Identify which cell holds the provided text, then report its [x, y] central coordinate. 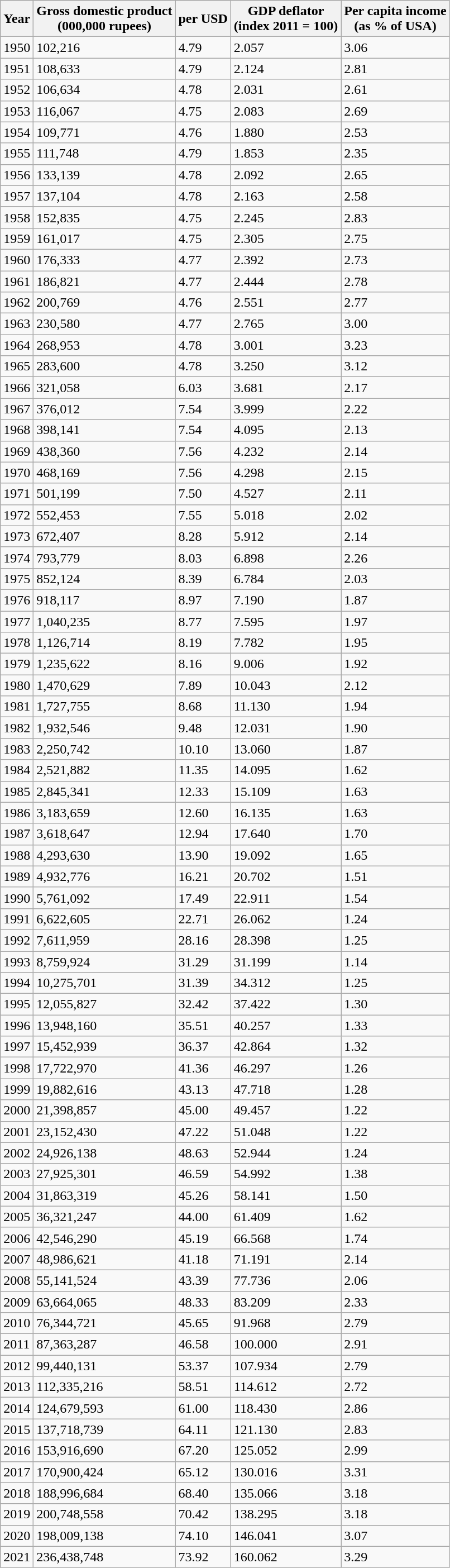
1,470,629 [104, 685]
176,333 [104, 260]
4.298 [286, 473]
1.853 [286, 154]
321,058 [104, 388]
48,986,621 [104, 1259]
2017 [17, 1472]
2001 [17, 1132]
1980 [17, 685]
1965 [17, 366]
1982 [17, 728]
118.430 [286, 1408]
2007 [17, 1259]
1970 [17, 473]
31.29 [203, 961]
41.36 [203, 1068]
4,932,776 [104, 876]
15,452,939 [104, 1047]
46.59 [203, 1174]
6.03 [203, 388]
1954 [17, 132]
Year [17, 19]
1955 [17, 154]
12.60 [203, 813]
1.97 [395, 622]
49.457 [286, 1111]
43.39 [203, 1280]
2.35 [395, 154]
3.06 [395, 47]
7.782 [286, 643]
1986 [17, 813]
9.006 [286, 664]
1958 [17, 217]
2.02 [395, 515]
236,438,748 [104, 1557]
2020 [17, 1536]
1960 [17, 260]
46.297 [286, 1068]
1981 [17, 707]
61.00 [203, 1408]
3.250 [286, 366]
109,771 [104, 132]
1971 [17, 494]
48.63 [203, 1153]
7.190 [286, 600]
1969 [17, 451]
2.765 [286, 324]
186,821 [104, 281]
2,845,341 [104, 792]
8.28 [203, 536]
Per capita income(as % of USA) [395, 19]
12,055,827 [104, 1004]
Gross domestic product (000,000 rupees) [104, 19]
1.33 [395, 1026]
17.49 [203, 898]
137,718,739 [104, 1429]
1967 [17, 409]
5.018 [286, 515]
2.91 [395, 1345]
3.12 [395, 366]
48.33 [203, 1302]
2006 [17, 1238]
1961 [17, 281]
11.35 [203, 770]
2.58 [395, 196]
42,546,290 [104, 1238]
1.14 [395, 961]
8,759,924 [104, 961]
1992 [17, 940]
6.898 [286, 557]
1956 [17, 175]
1966 [17, 388]
1962 [17, 303]
1952 [17, 90]
1957 [17, 196]
125.052 [286, 1451]
107.934 [286, 1366]
2000 [17, 1111]
2.15 [395, 473]
45.19 [203, 1238]
46.58 [203, 1345]
852,124 [104, 579]
63,664,065 [104, 1302]
121.130 [286, 1429]
77.736 [286, 1280]
58.51 [203, 1387]
74.10 [203, 1536]
198,009,138 [104, 1536]
3.681 [286, 388]
672,407 [104, 536]
501,199 [104, 494]
23,152,430 [104, 1132]
1985 [17, 792]
108,633 [104, 69]
3.001 [286, 345]
2.083 [286, 111]
3.999 [286, 409]
68.40 [203, 1493]
1.30 [395, 1004]
26.062 [286, 919]
43.13 [203, 1089]
13.060 [286, 749]
793,779 [104, 557]
3.31 [395, 1472]
2.65 [395, 175]
1.32 [395, 1047]
1988 [17, 855]
1.90 [395, 728]
2019 [17, 1514]
42.864 [286, 1047]
112,335,216 [104, 1387]
20.702 [286, 876]
1964 [17, 345]
1996 [17, 1026]
2.17 [395, 388]
161,017 [104, 239]
32.42 [203, 1004]
200,769 [104, 303]
2008 [17, 1280]
1,235,622 [104, 664]
15.109 [286, 792]
2012 [17, 1366]
40.257 [286, 1026]
27,925,301 [104, 1174]
4.232 [286, 451]
1991 [17, 919]
137,104 [104, 196]
1.26 [395, 1068]
2.78 [395, 281]
2.305 [286, 239]
22.911 [286, 898]
31,863,319 [104, 1195]
2.73 [395, 260]
3,618,647 [104, 834]
1987 [17, 834]
7,611,959 [104, 940]
12.031 [286, 728]
10.10 [203, 749]
83.209 [286, 1302]
1989 [17, 876]
13,948,160 [104, 1026]
28.16 [203, 940]
76,344,721 [104, 1323]
2015 [17, 1429]
2.99 [395, 1451]
1999 [17, 1089]
3,183,659 [104, 813]
36,321,247 [104, 1217]
2.81 [395, 69]
133,139 [104, 175]
2,250,742 [104, 749]
2011 [17, 1345]
106,634 [104, 90]
8.39 [203, 579]
45.00 [203, 1111]
1972 [17, 515]
8.16 [203, 664]
1990 [17, 898]
170,900,424 [104, 1472]
24,926,138 [104, 1153]
35.51 [203, 1026]
268,953 [104, 345]
7.89 [203, 685]
114.612 [286, 1387]
1994 [17, 983]
11.130 [286, 707]
1976 [17, 600]
2.06 [395, 1280]
5,761,092 [104, 898]
1968 [17, 430]
52.944 [286, 1153]
41.18 [203, 1259]
1975 [17, 579]
17,722,970 [104, 1068]
2.22 [395, 409]
9.48 [203, 728]
1.70 [395, 834]
2.75 [395, 239]
2.03 [395, 579]
1.50 [395, 1195]
22.71 [203, 919]
16.21 [203, 876]
8.77 [203, 622]
1.94 [395, 707]
1.74 [395, 1238]
2.86 [395, 1408]
111,748 [104, 154]
10,275,701 [104, 983]
398,141 [104, 430]
1959 [17, 239]
19.092 [286, 855]
per USD [203, 19]
2.13 [395, 430]
918,117 [104, 600]
87,363,287 [104, 1345]
GDP deflator(index 2011 = 100) [286, 19]
3.07 [395, 1536]
34.312 [286, 983]
376,012 [104, 409]
2.69 [395, 111]
283,600 [104, 366]
36.37 [203, 1047]
3.00 [395, 324]
8.68 [203, 707]
73.92 [203, 1557]
1.28 [395, 1089]
1,126,714 [104, 643]
14.095 [286, 770]
16.135 [286, 813]
1977 [17, 622]
153,916,690 [104, 1451]
1,932,546 [104, 728]
130.016 [286, 1472]
1983 [17, 749]
91.968 [286, 1323]
1995 [17, 1004]
8.19 [203, 643]
4,293,630 [104, 855]
4.527 [286, 494]
65.12 [203, 1472]
54.992 [286, 1174]
468,169 [104, 473]
51.048 [286, 1132]
2.092 [286, 175]
31.199 [286, 961]
1963 [17, 324]
188,996,684 [104, 1493]
552,453 [104, 515]
4.095 [286, 430]
230,580 [104, 324]
135.066 [286, 1493]
1950 [17, 47]
146.041 [286, 1536]
438,360 [104, 451]
2002 [17, 1153]
58.141 [286, 1195]
37.422 [286, 1004]
3.29 [395, 1557]
99,440,131 [104, 1366]
1.65 [395, 855]
45.26 [203, 1195]
1951 [17, 69]
2.163 [286, 196]
1997 [17, 1047]
19,882,616 [104, 1089]
1.38 [395, 1174]
44.00 [203, 1217]
1974 [17, 557]
10.043 [286, 685]
71.191 [286, 1259]
1953 [17, 111]
2.61 [395, 90]
6.784 [286, 579]
70.42 [203, 1514]
53.37 [203, 1366]
2.444 [286, 281]
2.72 [395, 1387]
2.77 [395, 303]
116,067 [104, 111]
100.000 [286, 1345]
66.568 [286, 1238]
6,622,605 [104, 919]
1998 [17, 1068]
2009 [17, 1302]
2.031 [286, 90]
47.718 [286, 1089]
1,727,755 [104, 707]
200,748,558 [104, 1514]
1973 [17, 536]
160.062 [286, 1557]
3.23 [395, 345]
47.22 [203, 1132]
2005 [17, 1217]
2018 [17, 1493]
1984 [17, 770]
2.057 [286, 47]
17.640 [286, 834]
31.39 [203, 983]
2.26 [395, 557]
2.245 [286, 217]
7.55 [203, 515]
1,040,235 [104, 622]
2010 [17, 1323]
2004 [17, 1195]
2.392 [286, 260]
61.409 [286, 1217]
2021 [17, 1557]
2.551 [286, 303]
12.94 [203, 834]
2013 [17, 1387]
45.65 [203, 1323]
1979 [17, 664]
67.20 [203, 1451]
1.51 [395, 876]
1993 [17, 961]
1.92 [395, 664]
2016 [17, 1451]
138.295 [286, 1514]
8.03 [203, 557]
1.54 [395, 898]
2.53 [395, 132]
8.97 [203, 600]
1.880 [286, 132]
55,141,524 [104, 1280]
7.595 [286, 622]
2.33 [395, 1302]
1.95 [395, 643]
64.11 [203, 1429]
13.90 [203, 855]
12.33 [203, 792]
2.11 [395, 494]
124,679,593 [104, 1408]
2.124 [286, 69]
5.912 [286, 536]
2014 [17, 1408]
2003 [17, 1174]
7.50 [203, 494]
2.12 [395, 685]
21,398,857 [104, 1111]
102,216 [104, 47]
2,521,882 [104, 770]
152,835 [104, 217]
1978 [17, 643]
28.398 [286, 940]
